Detect which cell encompasses the target text, then output its (X, Y) center coordinate. 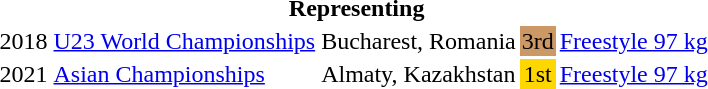
3rd (538, 41)
Bucharest, Romania (419, 41)
U23 World Championships (184, 41)
1st (538, 74)
Asian Championships (184, 74)
Almaty, Kazakhstan (419, 74)
